Search for the cell housing the specified text and yield its (x, y) center coordinate. 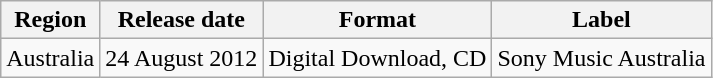
Label (602, 20)
Format (378, 20)
Release date (182, 20)
Australia (50, 58)
24 August 2012 (182, 58)
Sony Music Australia (602, 58)
Digital Download, CD (378, 58)
Region (50, 20)
